From the cell containing the given text, extract its center point as [x, y] coordinate. 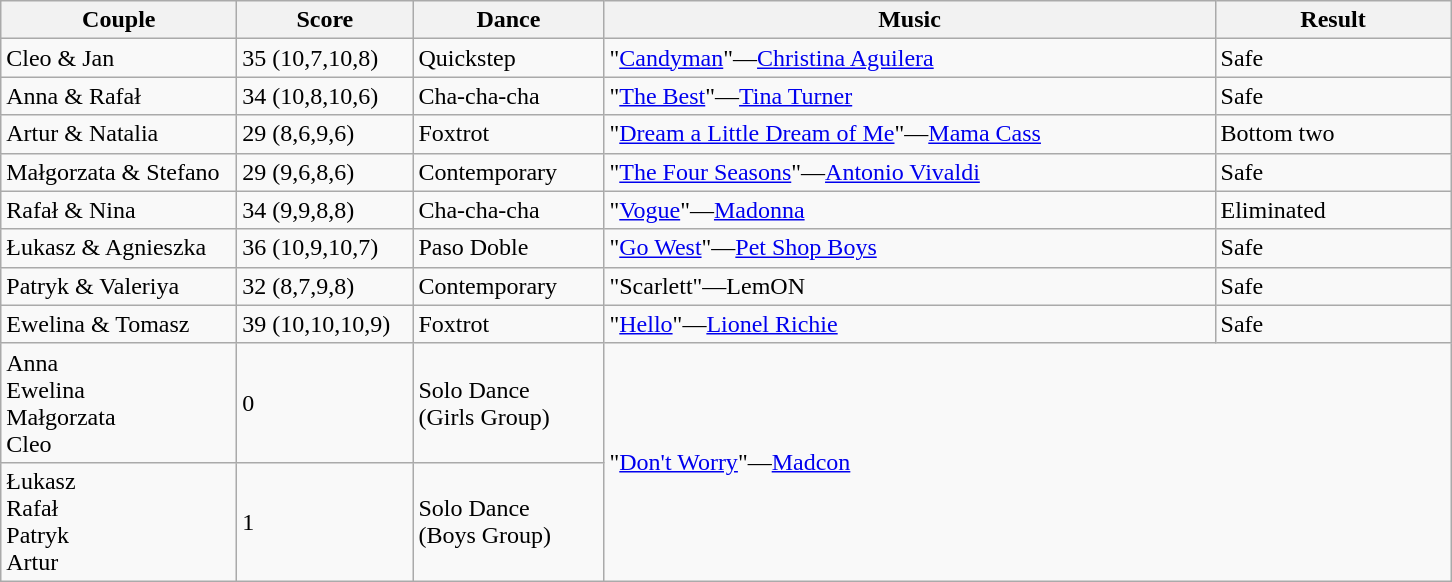
"The Best"—Tina Turner [910, 96]
Cleo & Jan [119, 58]
Małgorzata & Stefano [119, 172]
Solo Dance(Girls Group) [508, 402]
Artur & Natalia [119, 134]
Result [1333, 20]
36 (10,9,10,7) [325, 248]
34 (9,9,8,8) [325, 210]
ŁukaszRafałPatrykArtur [119, 522]
Rafał & Nina [119, 210]
29 (9,6,8,6) [325, 172]
Bottom two [1333, 134]
Dance [508, 20]
Eliminated [1333, 210]
"Candyman"—Christina Aguilera [910, 58]
Ewelina & Tomasz [119, 324]
"Go West"—Pet Shop Boys [910, 248]
"Don't Worry"—Madcon [1028, 462]
32 (8,7,9,8) [325, 286]
"Dream a Little Dream of Me"—Mama Cass [910, 134]
AnnaEwelinaMałgorzataCleo [119, 402]
Paso Doble [508, 248]
Music [910, 20]
"Vogue"—Madonna [910, 210]
35 (10,7,10,8) [325, 58]
Score [325, 20]
1 [325, 522]
34 (10,8,10,6) [325, 96]
"Scarlett"—LemON [910, 286]
Patryk & Valeriya [119, 286]
Solo Dance(Boys Group) [508, 522]
Anna & Rafał [119, 96]
Łukasz & Agnieszka [119, 248]
"The Four Seasons"—Antonio Vivaldi [910, 172]
"Hello"—Lionel Richie [910, 324]
39 (10,10,10,9) [325, 324]
29 (8,6,9,6) [325, 134]
Couple [119, 20]
0 [325, 402]
Quickstep [508, 58]
